Locate the cell with the specified text and output its [X, Y] center coordinate. 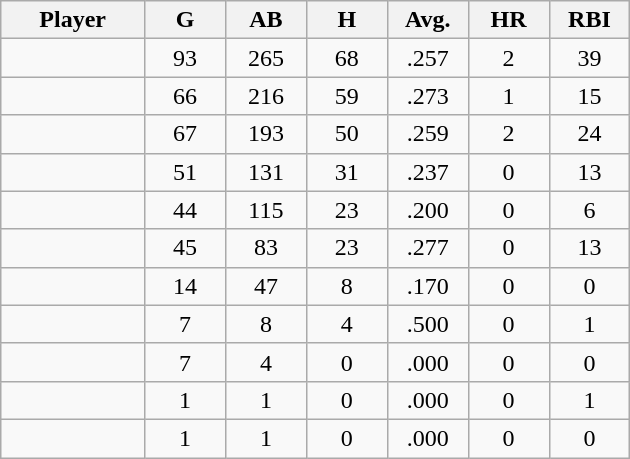
HR [508, 20]
Avg. [428, 20]
131 [266, 172]
44 [186, 210]
.500 [428, 324]
50 [346, 134]
14 [186, 286]
6 [590, 210]
45 [186, 248]
66 [186, 96]
.277 [428, 248]
59 [346, 96]
265 [266, 58]
68 [346, 58]
Player [73, 20]
.259 [428, 134]
.257 [428, 58]
93 [186, 58]
G [186, 20]
31 [346, 172]
.170 [428, 286]
H [346, 20]
115 [266, 210]
51 [186, 172]
15 [590, 96]
47 [266, 286]
.273 [428, 96]
193 [266, 134]
AB [266, 20]
24 [590, 134]
.237 [428, 172]
67 [186, 134]
39 [590, 58]
.200 [428, 210]
216 [266, 96]
83 [266, 248]
RBI [590, 20]
